Locate the cell with the specified text and output its [x, y] center coordinate. 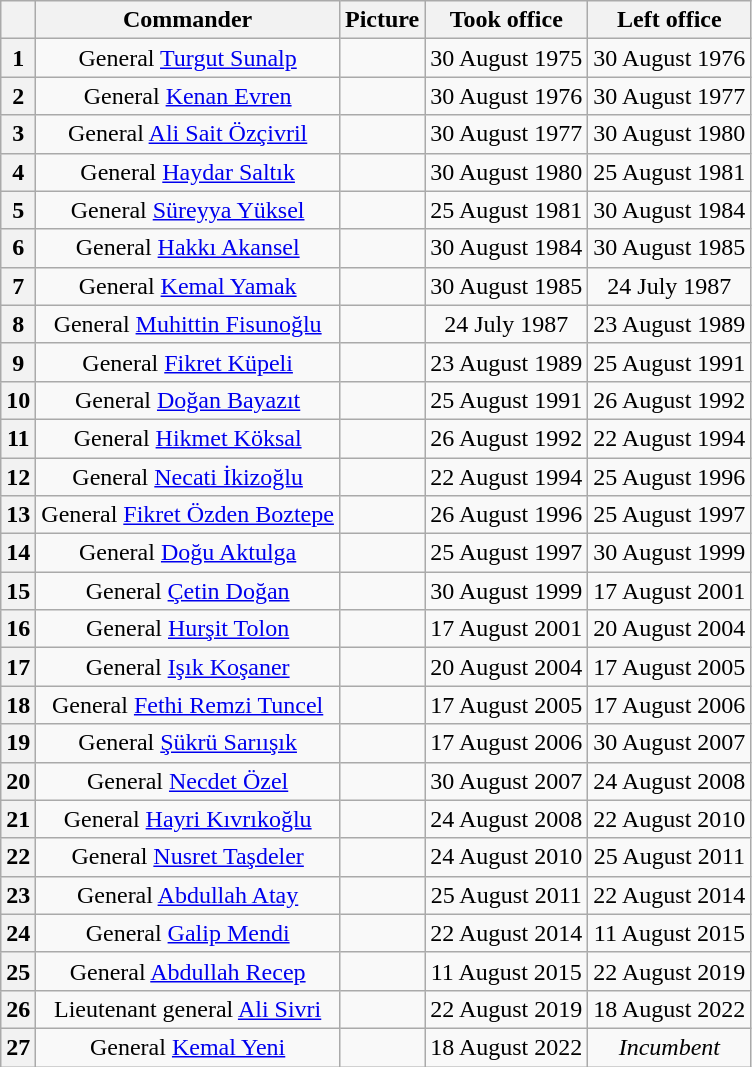
Lieutenant general Ali Sivri [188, 1009]
General Işık Koşaner [188, 667]
General Fikret Özden Boztepe [188, 515]
General Kenan Evren [188, 96]
12 [18, 477]
General Fethi Remzi Tuncel [188, 705]
General Çetin Doğan [188, 591]
22 August 2010 [670, 819]
8 [18, 324]
3 [18, 134]
General Hikmet Köksal [188, 438]
General Kemal Yeni [188, 1047]
24 August 2010 [506, 857]
23 [18, 895]
General Kemal Yamak [188, 286]
Took office [506, 20]
7 [18, 286]
9 [18, 362]
Incumbent [670, 1047]
General Ali Sait Özçivril [188, 134]
25 [18, 971]
General Doğu Aktulga [188, 553]
27 [18, 1047]
General Süreyya Yüksel [188, 210]
General Hayri Kıvrıkoğlu [188, 819]
25 August 1996 [670, 477]
1 [18, 58]
General Hurşit Tolon [188, 629]
17 [18, 667]
General Fikret Küpeli [188, 362]
16 [18, 629]
18 [18, 705]
General Doğan Bayazıt [188, 400]
15 [18, 591]
General Necati İkizoğlu [188, 477]
2 [18, 96]
26 [18, 1009]
Left office [670, 20]
4 [18, 172]
General Galip Mendi [188, 933]
24 [18, 933]
10 [18, 400]
19 [18, 743]
General Turgut Sunalp [188, 58]
13 [18, 515]
General Şükrü Sarıışık [188, 743]
General Abdullah Recep [188, 971]
20 [18, 781]
General Haydar Saltık [188, 172]
Picture [382, 20]
30 August 1975 [506, 58]
22 [18, 857]
General Hakkı Akansel [188, 248]
11 [18, 438]
26 August 1996 [506, 515]
General Muhittin Fisunoğlu [188, 324]
21 [18, 819]
14 [18, 553]
General Nusret Taşdeler [188, 857]
General Abdullah Atay [188, 895]
5 [18, 210]
Commander [188, 20]
General Necdet Özel [188, 781]
6 [18, 248]
